Locate the cell with the specified text and output its [x, y] center coordinate. 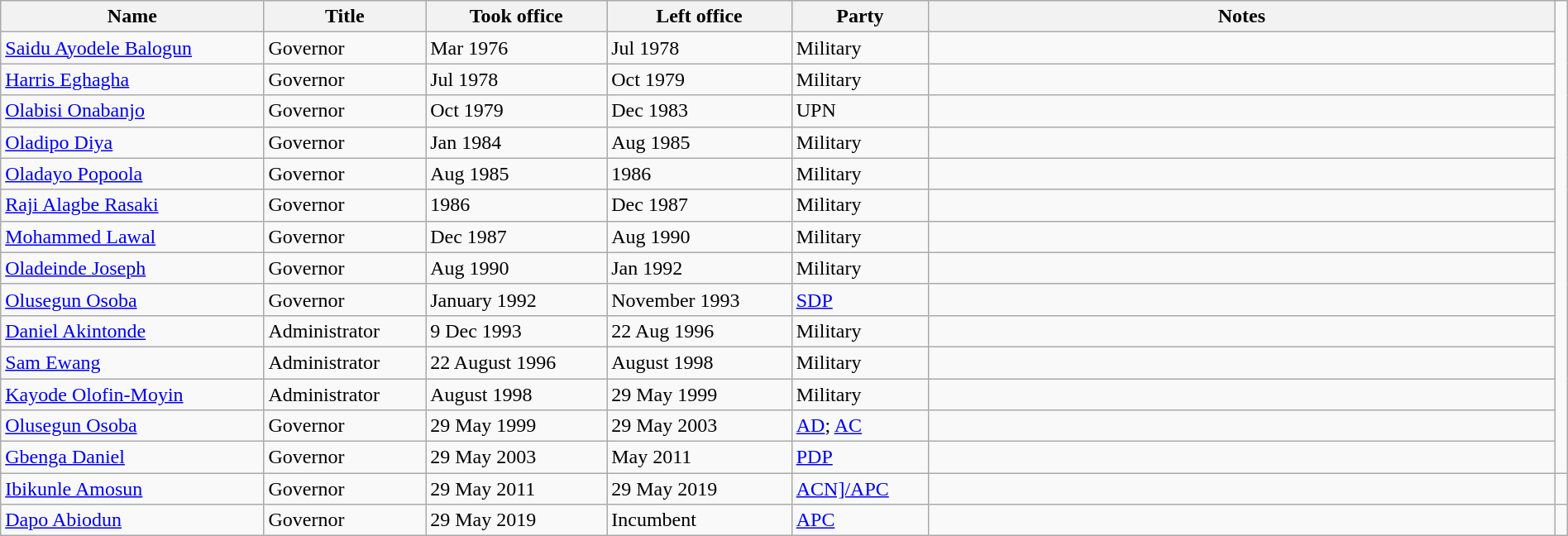
Gbenga Daniel [132, 457]
UPN [860, 111]
PDP [860, 457]
9 Dec 1993 [516, 331]
Name [132, 17]
Saidu Ayodele Balogun [132, 48]
SDP [860, 299]
Jan 1984 [516, 142]
November 1993 [700, 299]
APC [860, 520]
January 1992 [516, 299]
AD; AC [860, 426]
Dec 1983 [700, 111]
Jan 1992 [700, 268]
22 August 1996 [516, 362]
ACN]/APC [860, 489]
Dapo Abiodun [132, 520]
Oladayo Popoola [132, 174]
Olabisi Onabanjo [132, 111]
Ibikunle Amosun [132, 489]
Incumbent [700, 520]
Kayode Olofin-Moyin [132, 395]
May 2011 [700, 457]
Left office [700, 17]
22 Aug 1996 [700, 331]
Mar 1976 [516, 48]
Notes [1242, 17]
Oladeinde Joseph [132, 268]
29 May 2011 [516, 489]
Party [860, 17]
Sam Ewang [132, 362]
Raji Alagbe Rasaki [132, 205]
Took office [516, 17]
Title [345, 17]
Oladipo Diya [132, 142]
Harris Eghagha [132, 79]
Daniel Akintonde [132, 331]
Mohammed Lawal [132, 237]
